Search for the cell housing the specified text and yield its [X, Y] center coordinate. 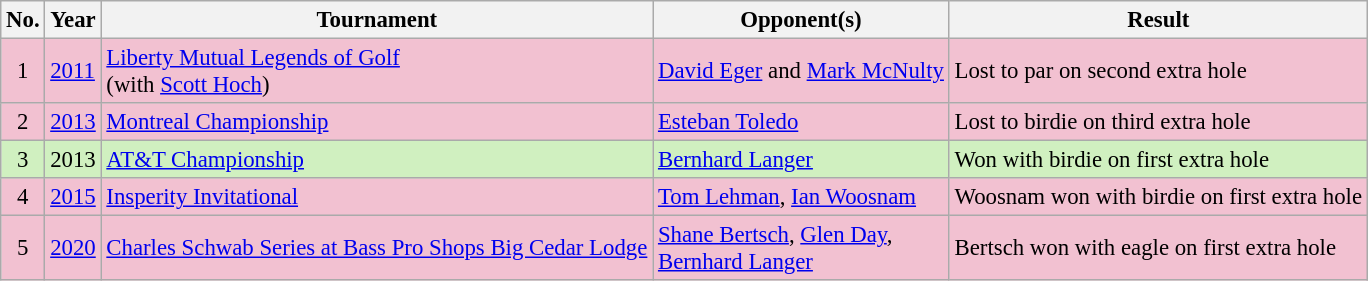
Tom Lehman, Ian Woosnam [802, 197]
David Eger and Mark McNulty [802, 72]
1 [23, 72]
Insperity Invitational [377, 197]
No. [23, 20]
Lost to birdie on third extra hole [1158, 122]
Result [1158, 20]
2020 [73, 248]
Montreal Championship [377, 122]
Liberty Mutual Legends of Golf(with Scott Hoch) [377, 72]
Charles Schwab Series at Bass Pro Shops Big Cedar Lodge [377, 248]
Lost to par on second extra hole [1158, 72]
Shane Bertsch, Glen Day, Bernhard Langer [802, 248]
Woosnam won with birdie on first extra hole [1158, 197]
Esteban Toledo [802, 122]
Bernhard Langer [802, 160]
Won with birdie on first extra hole [1158, 160]
AT&T Championship [377, 160]
Tournament [377, 20]
2011 [73, 72]
4 [23, 197]
2015 [73, 197]
5 [23, 248]
Year [73, 20]
2 [23, 122]
Bertsch won with eagle on first extra hole [1158, 248]
Opponent(s) [802, 20]
3 [23, 160]
